Output the (X, Y) coordinate of the center of the cell containing the given text.  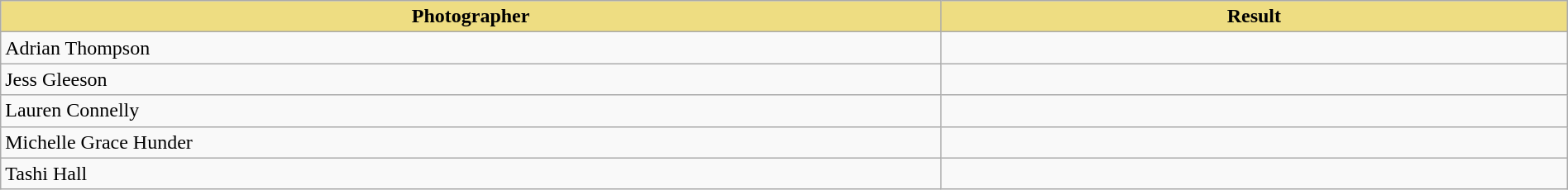
Jess Gleeson (471, 79)
Result (1254, 17)
Michelle Grace Hunder (471, 142)
Photographer (471, 17)
Tashi Hall (471, 173)
Lauren Connelly (471, 111)
Adrian Thompson (471, 48)
